For the text-containing cell, return its midpoint in (x, y) coordinate format. 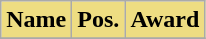
Name (36, 20)
Pos. (98, 20)
Award (165, 20)
